Find where the given text appears and provide that cell's center as [x, y] coordinate. 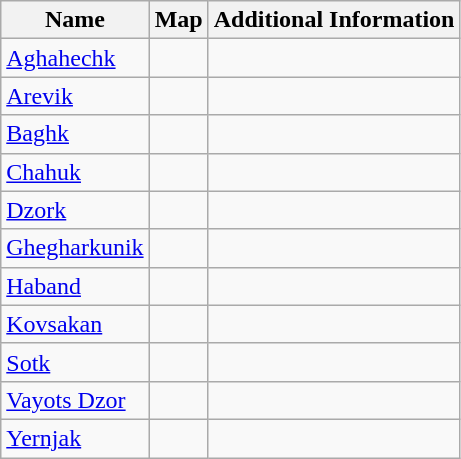
Haband [75, 286]
Additional Information [334, 20]
Chahuk [75, 172]
Kovsakan [75, 324]
Sotk [75, 362]
Ghegharkunik [75, 248]
Map [178, 20]
Aghahechk [75, 58]
Vayots Dzor [75, 400]
Dzork [75, 210]
Arevik [75, 96]
Yernjak [75, 438]
Baghk [75, 134]
Name [75, 20]
